Search for the cell housing the specified text and yield its (x, y) center coordinate. 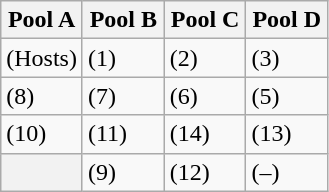
(9) (123, 172)
(3) (287, 58)
(2) (205, 58)
Pool A (42, 20)
(10) (42, 134)
(7) (123, 96)
Pool B (123, 20)
(12) (205, 172)
(5) (287, 96)
(Hosts) (42, 58)
Pool D (287, 20)
(6) (205, 96)
(13) (287, 134)
(8) (42, 96)
(1) (123, 58)
(14) (205, 134)
(–) (287, 172)
(11) (123, 134)
Pool C (205, 20)
